Return (X, Y) of the center of cell containing provided text 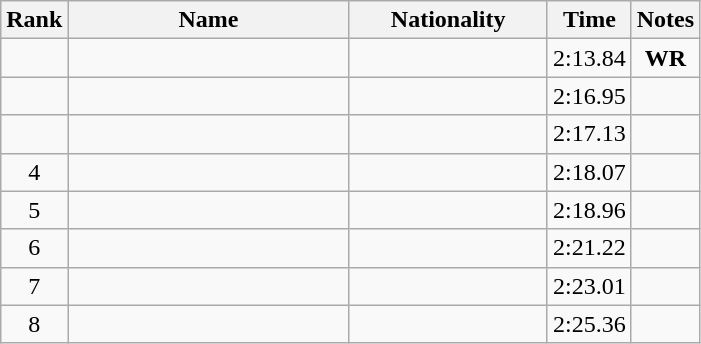
2:23.01 (589, 286)
Notes (665, 20)
2:18.96 (589, 210)
Time (589, 20)
6 (34, 248)
Nationality (448, 20)
8 (34, 324)
2:25.36 (589, 324)
2:21.22 (589, 248)
2:13.84 (589, 58)
WR (665, 58)
4 (34, 172)
5 (34, 210)
Name (208, 20)
2:16.95 (589, 96)
2:17.13 (589, 134)
Rank (34, 20)
2:18.07 (589, 172)
7 (34, 286)
